Identify which cell holds the provided text, then report its [X, Y] central coordinate. 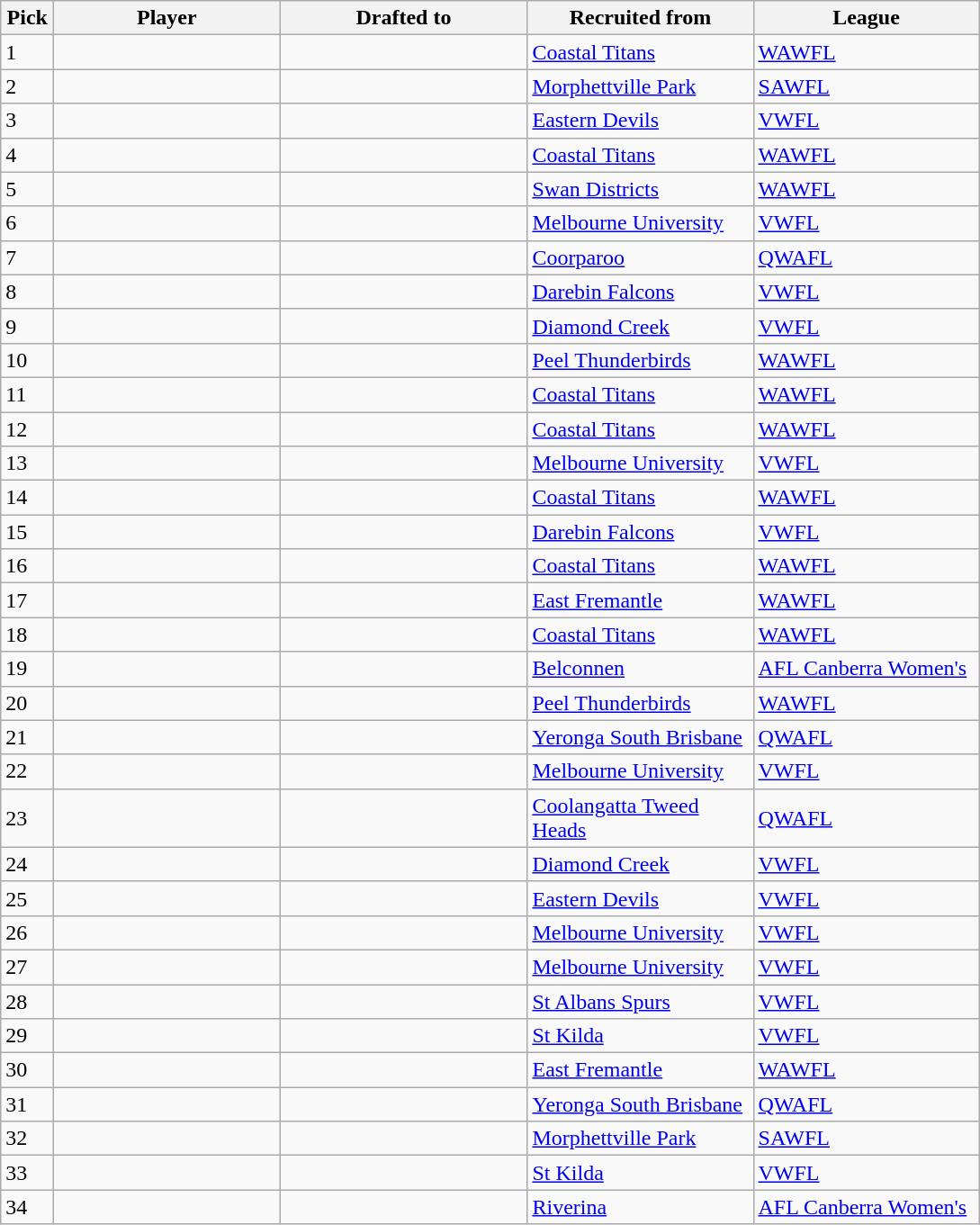
4 [27, 155]
28 [27, 1002]
8 [27, 292]
20 [27, 703]
17 [27, 600]
34 [27, 1207]
13 [27, 464]
16 [27, 566]
Recruited from [641, 18]
1 [27, 52]
27 [27, 967]
League [866, 18]
14 [27, 498]
15 [27, 532]
5 [27, 189]
32 [27, 1139]
22 [27, 771]
26 [27, 932]
St Albans Spurs [641, 1002]
Pick [27, 18]
31 [27, 1104]
33 [27, 1173]
25 [27, 898]
21 [27, 737]
Player [167, 18]
Coorparoo [641, 257]
30 [27, 1070]
Drafted to [403, 18]
18 [27, 635]
Swan Districts [641, 189]
24 [27, 864]
12 [27, 429]
10 [27, 360]
Belconnen [641, 669]
Riverina [641, 1207]
Coolangatta Tweed Heads [641, 817]
19 [27, 669]
3 [27, 121]
9 [27, 326]
2 [27, 86]
11 [27, 394]
23 [27, 817]
29 [27, 1036]
7 [27, 257]
6 [27, 223]
